Scan for the cell matching the given text and deliver its [X, Y] coordinate at center. 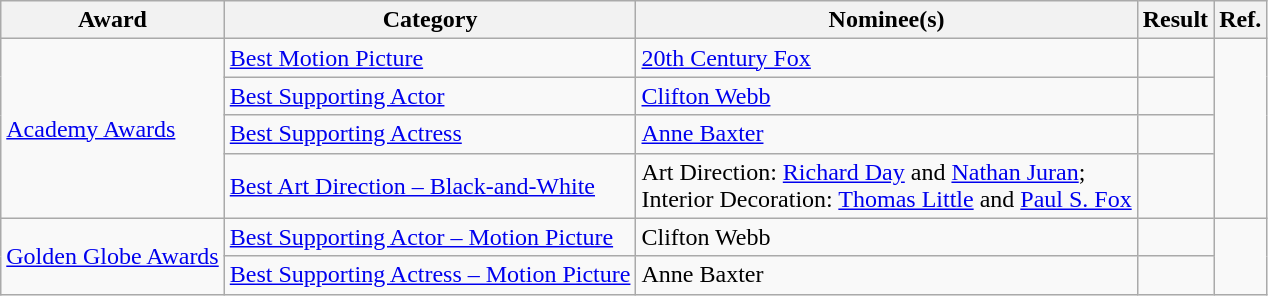
Ref. [1240, 20]
Category [430, 20]
20th Century Fox [886, 58]
Golden Globe Awards [113, 256]
Best Supporting Actor – Motion Picture [430, 237]
Best Supporting Actress – Motion Picture [430, 275]
Best Supporting Actress [430, 134]
Result [1175, 20]
Award [113, 20]
Nominee(s) [886, 20]
Best Motion Picture [430, 58]
Best Supporting Actor [430, 96]
Academy Awards [113, 128]
Best Art Direction – Black-and-White [430, 186]
Art Direction: Richard Day and Nathan Juran; Interior Decoration: Thomas Little and Paul S. Fox [886, 186]
